Find where the given text appears and provide that cell's center as (X, Y) coordinate. 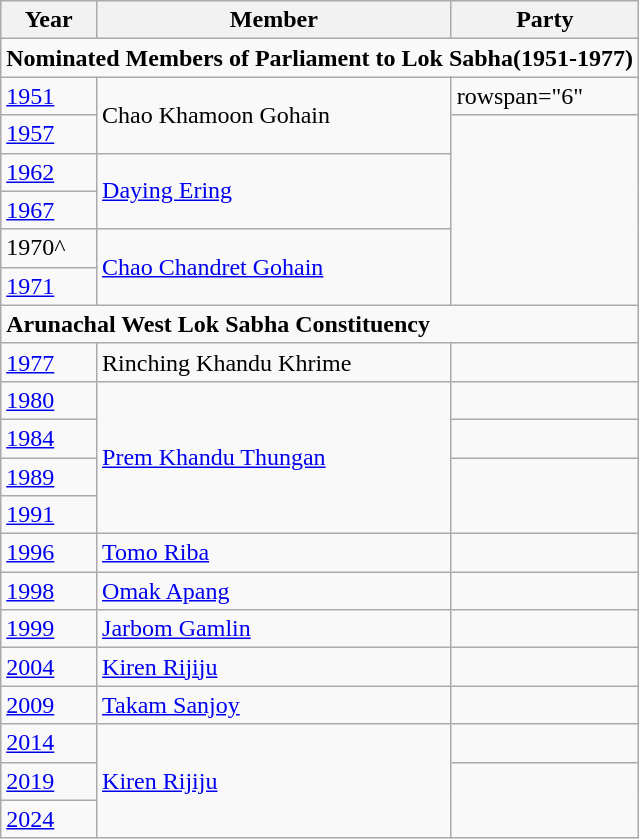
Chao Chandret Gohain (274, 267)
1957 (49, 134)
Member (274, 20)
2009 (49, 705)
1999 (49, 629)
1967 (49, 210)
2019 (49, 781)
1989 (49, 477)
2004 (49, 667)
1962 (49, 172)
1971 (49, 286)
Omak Apang (274, 591)
1991 (49, 515)
rowspan="6" (544, 96)
2014 (49, 743)
Rinching Khandu Khrime (274, 362)
Party (544, 20)
1996 (49, 553)
1977 (49, 362)
Arunachal West Lok Sabha Constituency (320, 324)
Takam Sanjoy (274, 705)
1998 (49, 591)
Jarbom Gamlin (274, 629)
1951 (49, 96)
2024 (49, 819)
1970^ (49, 248)
Daying Ering (274, 191)
Nominated Members of Parliament to Lok Sabha(1951-1977) (320, 58)
Chao Khamoon Gohain (274, 115)
1984 (49, 438)
Year (49, 20)
1980 (49, 400)
Tomo Riba (274, 553)
Prem Khandu Thungan (274, 457)
